Scan for the cell matching the given text and deliver its (x, y) coordinate at center. 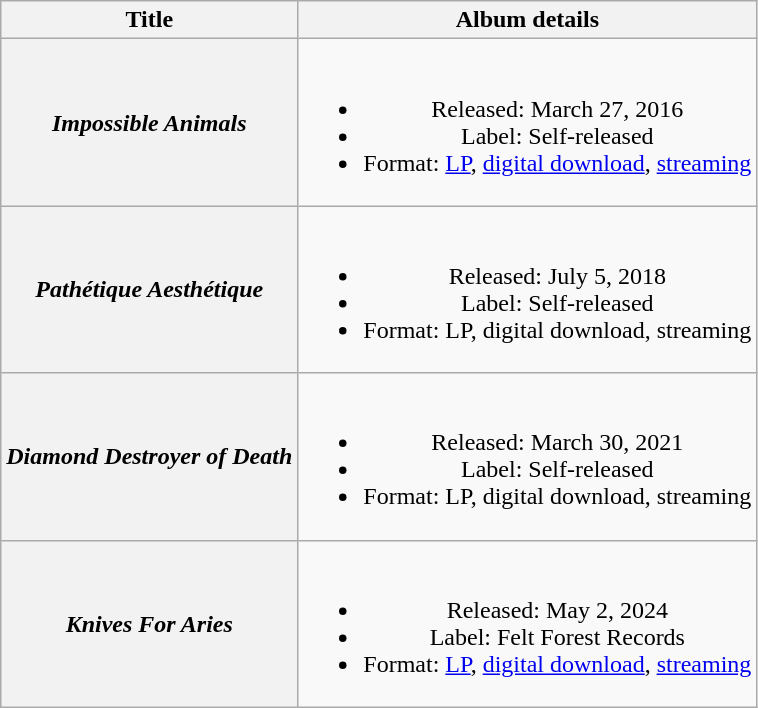
Released: July 5, 2018Label: Self-releasedFormat: LP, digital download, streaming (528, 290)
Released: May 2, 2024Label: Felt Forest RecordsFormat: LP, digital download, streaming (528, 624)
Album details (528, 20)
Released: March 30, 2021Label: Self-releasedFormat: LP, digital download, streaming (528, 456)
Title (150, 20)
Pathétique Aesthétique (150, 290)
Diamond Destroyer of Death (150, 456)
Knives For Aries (150, 624)
Released: March 27, 2016Label: Self-releasedFormat: LP, digital download, streaming (528, 122)
Impossible Animals (150, 122)
